Return the [x, y] coordinate for the center point of the cell that contains the specified text.  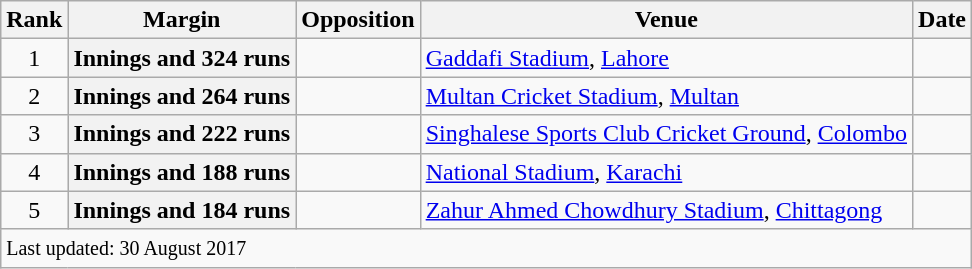
Gaddafi Stadium, Lahore [666, 58]
Date [942, 20]
Innings and 184 runs [182, 210]
2 [34, 96]
Zahur Ahmed Chowdhury Stadium, Chittagong [666, 210]
Margin [182, 20]
Singhalese Sports Club Cricket Ground, Colombo [666, 134]
3 [34, 134]
Innings and 188 runs [182, 172]
4 [34, 172]
Multan Cricket Stadium, Multan [666, 96]
Innings and 264 runs [182, 96]
Innings and 324 runs [182, 58]
Venue [666, 20]
5 [34, 210]
National Stadium, Karachi [666, 172]
Innings and 222 runs [182, 134]
Opposition [358, 20]
1 [34, 58]
Rank [34, 20]
Last updated: 30 August 2017 [486, 248]
